For the text-containing cell, return its midpoint in (x, y) coordinate format. 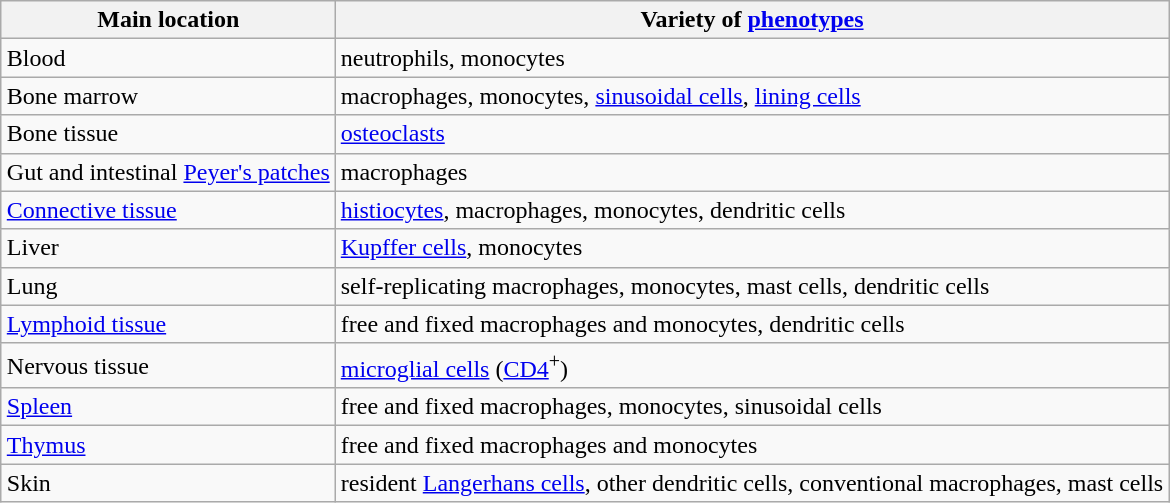
self-replicating macrophages, monocytes, mast cells, dendritic cells (752, 286)
Kupffer cells, monocytes (752, 248)
macrophages, monocytes, sinusoidal cells, lining cells (752, 96)
resident Langerhans cells, other dendritic cells, conventional macrophages, mast cells (752, 483)
Liver (168, 248)
Lung (168, 286)
Spleen (168, 407)
histiocytes, macrophages, monocytes, dendritic cells (752, 210)
Skin (168, 483)
free and fixed macrophages and monocytes (752, 445)
Bone tissue (168, 134)
Variety of phenotypes (752, 20)
Gut and intestinal Peyer's patches (168, 172)
Thymus (168, 445)
neutrophils, monocytes (752, 58)
free and fixed macrophages, monocytes, sinusoidal cells (752, 407)
microglial cells (CD4+) (752, 366)
osteoclasts (752, 134)
macrophages (752, 172)
Main location (168, 20)
Nervous tissue (168, 366)
Connective tissue (168, 210)
free and fixed macrophages and monocytes, dendritic cells (752, 324)
Blood (168, 58)
Bone marrow (168, 96)
Lymphoid tissue (168, 324)
